From the cell containing the given text, extract its center point as [X, Y] coordinate. 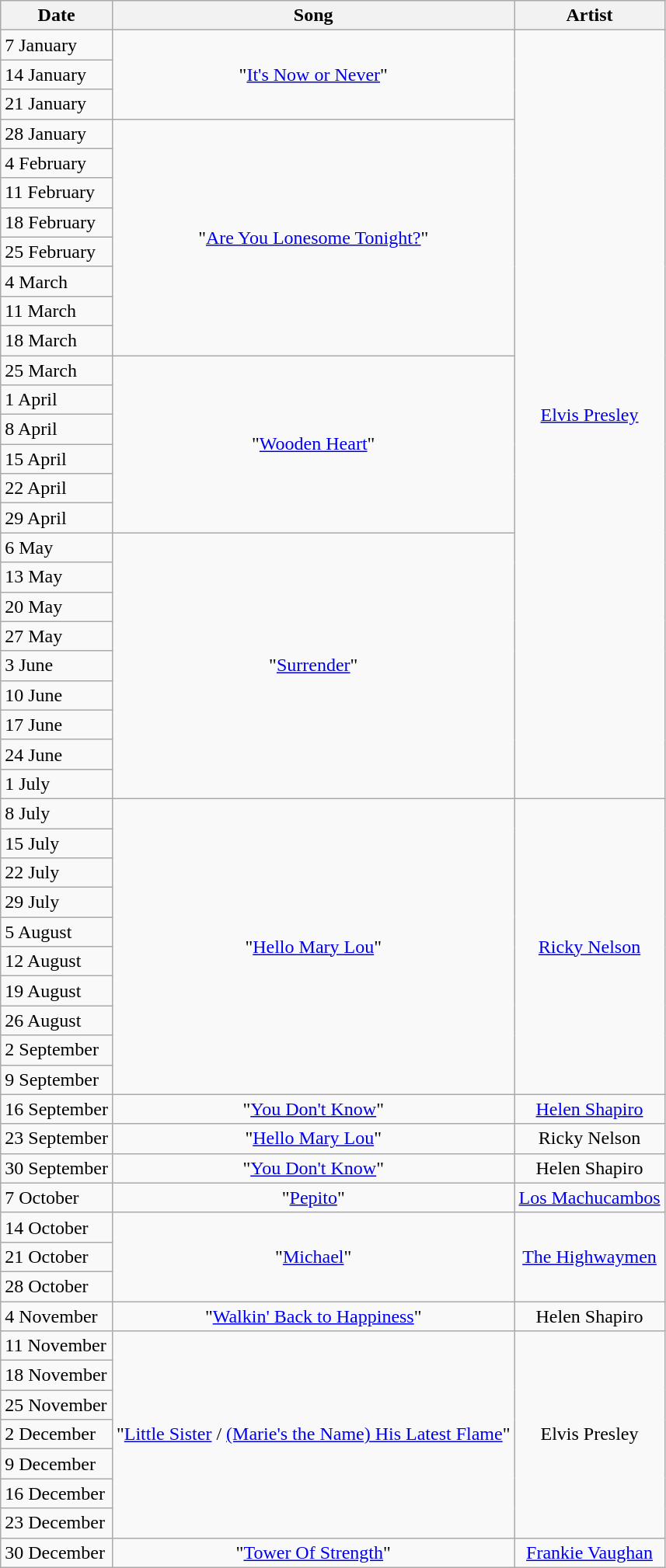
7 October [57, 1198]
30 December [57, 1552]
25 March [57, 370]
The Highwaymen [589, 1257]
28 October [57, 1286]
3 June [57, 666]
5 August [57, 932]
9 December [57, 1464]
12 August [57, 961]
Los Machucambos [589, 1198]
7 January [57, 45]
30 September [57, 1168]
23 September [57, 1139]
4 November [57, 1316]
16 September [57, 1109]
Song [313, 16]
21 October [57, 1257]
26 August [57, 1020]
"Surrender" [313, 666]
20 May [57, 607]
4 February [57, 163]
"Pepito" [313, 1198]
11 November [57, 1346]
1 April [57, 400]
29 July [57, 902]
2 December [57, 1434]
18 February [57, 222]
8 July [57, 813]
14 October [57, 1227]
"Wooden Heart" [313, 444]
21 January [57, 104]
13 May [57, 577]
"Walkin' Back to Happiness" [313, 1316]
6 May [57, 548]
Artist [589, 16]
2 September [57, 1050]
10 June [57, 695]
25 February [57, 252]
8 April [57, 429]
Frankie Vaughan [589, 1552]
22 July [57, 873]
11 March [57, 311]
24 June [57, 754]
29 April [57, 518]
15 July [57, 843]
23 December [57, 1523]
18 March [57, 340]
25 November [57, 1405]
9 September [57, 1080]
"Little Sister / (Marie's the Name) His Latest Flame" [313, 1434]
28 January [57, 134]
16 December [57, 1493]
"It's Now or Never" [313, 75]
Date [57, 16]
19 August [57, 991]
15 April [57, 459]
1 July [57, 784]
27 May [57, 636]
17 June [57, 725]
11 February [57, 193]
18 November [57, 1375]
"Tower Of Strength" [313, 1552]
"Are You Lonesome Tonight?" [313, 237]
"Michael" [313, 1257]
14 January [57, 75]
22 April [57, 488]
4 March [57, 281]
